Locate the cell with the specified text and output its [x, y] center coordinate. 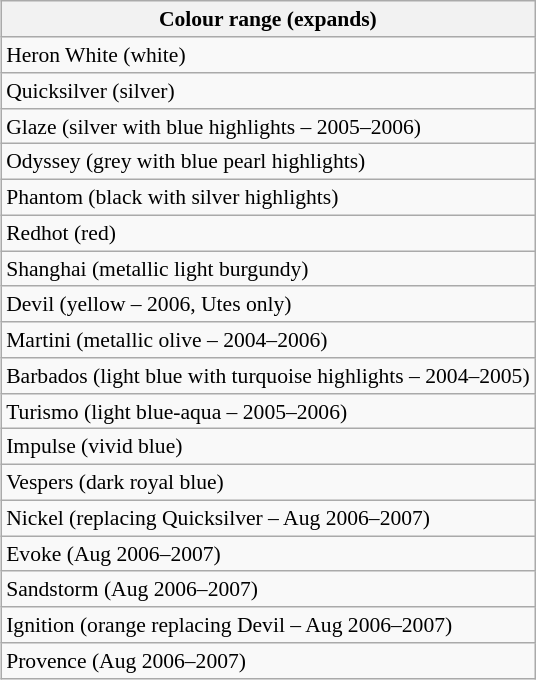
Odyssey (grey with blue pearl highlights) [268, 162]
Provence (Aug 2006–2007) [268, 661]
Evoke (Aug 2006–2007) [268, 554]
Sandstorm (Aug 2006–2007) [268, 589]
Quicksilver (silver) [268, 91]
Glaze (silver with blue highlights – 2005–2006) [268, 126]
Impulse (vivid blue) [268, 447]
Phantom (black with silver highlights) [268, 197]
Colour range (expands) [268, 19]
Shanghai (metallic light burgundy) [268, 269]
Vespers (dark royal blue) [268, 482]
Barbados (light blue with turquoise highlights – 2004–2005) [268, 376]
Nickel (replacing Quicksilver – Aug 2006–2007) [268, 518]
Turismo (light blue-aqua – 2005–2006) [268, 411]
Redhot (red) [268, 233]
Heron White (white) [268, 55]
Devil (yellow – 2006, Utes only) [268, 304]
Ignition (orange replacing Devil – Aug 2006–2007) [268, 625]
Martini (metallic olive – 2004–2006) [268, 340]
